Determine the [X, Y] coordinate at the center of the cell enclosing the given text.  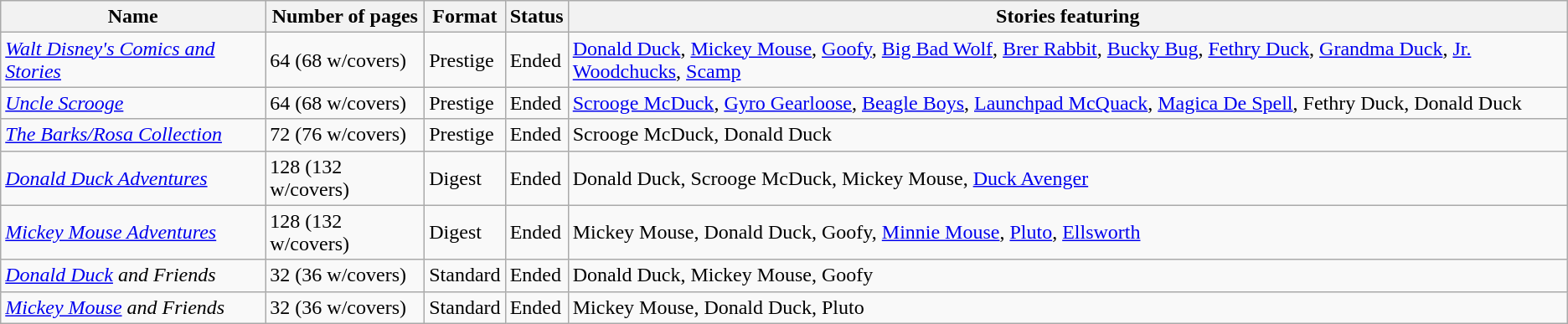
Mickey Mouse and Friends [133, 307]
Name [133, 17]
Mickey Mouse, Donald Duck, Goofy, Minnie Mouse, Pluto, Ellsworth [1067, 233]
The Barks/Rosa Collection [133, 135]
Scrooge McDuck, Gyro Gearloose, Beagle Boys, Launchpad McQuack, Magica De Spell, Fethry Duck, Donald Duck [1067, 103]
Scrooge McDuck, Donald Duck [1067, 135]
72 (76 w/covers) [345, 135]
Donald Duck, Mickey Mouse, Goofy, Big Bad Wolf, Brer Rabbit, Bucky Bug, Fethry Duck, Grandma Duck, Jr. Woodchucks, Scamp [1067, 60]
Format [465, 17]
Donald Duck, Scrooge McDuck, Mickey Mouse, Duck Avenger [1067, 177]
Stories featuring [1067, 17]
Uncle Scrooge [133, 103]
Mickey Mouse Adventures [133, 233]
Number of pages [345, 17]
Mickey Mouse, Donald Duck, Pluto [1067, 307]
Walt Disney's Comics and Stories [133, 60]
Donald Duck Adventures [133, 177]
Status [536, 17]
Donald Duck and Friends [133, 275]
Donald Duck, Mickey Mouse, Goofy [1067, 275]
